Determine the [X, Y] coordinate at the center of the cell enclosing the given text.  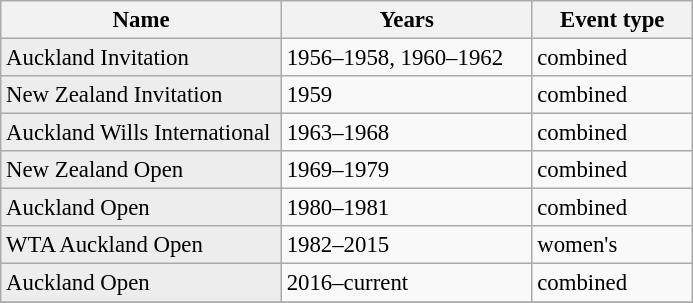
Auckland Invitation [142, 58]
1959 [406, 95]
Event type [612, 20]
Years [406, 20]
Auckland Wills International [142, 133]
1956–1958, 1960–1962 [406, 58]
women's [612, 245]
WTA Auckland Open [142, 245]
1963–1968 [406, 133]
New Zealand Invitation [142, 95]
2016–current [406, 283]
New Zealand Open [142, 170]
1982–2015 [406, 245]
Name [142, 20]
1980–1981 [406, 208]
1969–1979 [406, 170]
